Extract the [x, y] coordinate from the center of the cell holding the provided text.  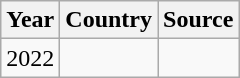
Country [109, 20]
Year [30, 20]
Source [198, 20]
2022 [30, 58]
